From the cell containing the given text, extract its center point as [X, Y] coordinate. 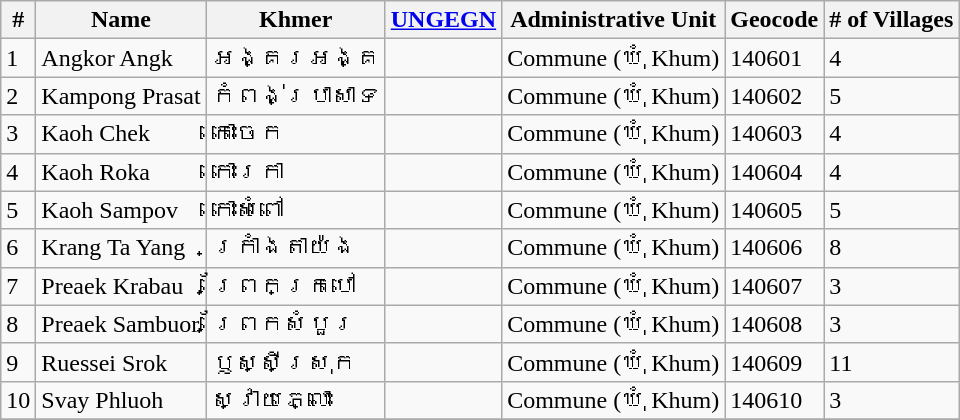
Kaoh Roka [121, 172]
7 [18, 286]
ឫស្សីស្រុក [296, 362]
ព្រែកសំបួរ [296, 324]
Kaoh Chek [121, 134]
Administrative Unit [614, 20]
11 [892, 362]
6 [18, 248]
អង្គរអង្គ [296, 58]
140603 [774, 134]
Kampong Prasat [121, 96]
# of Villages [892, 20]
140609 [774, 362]
# [18, 20]
Name [121, 20]
140602 [774, 96]
Preaek Krabau [121, 286]
Geocode [774, 20]
Kaoh Sampov [121, 210]
ព្រែកក្របៅ [296, 286]
កោះចេក [296, 134]
ក្រាំងតាយ៉ង [296, 248]
10 [18, 400]
ស្វាយភ្លោះ [296, 400]
Ruessei Srok [121, 362]
កោះរកា [296, 172]
2 [18, 96]
140605 [774, 210]
140610 [774, 400]
140604 [774, 172]
Khmer [296, 20]
កោះសំពៅ [296, 210]
Preaek Sambuor [121, 324]
Krang Ta Yang [121, 248]
កំពង់ប្រាសាទ [296, 96]
140607 [774, 286]
9 [18, 362]
UNGEGN [443, 20]
1 [18, 58]
Angkor Angk [121, 58]
140608 [774, 324]
140606 [774, 248]
Svay Phluoh [121, 400]
140601 [774, 58]
